Determine the [x, y] coordinate at the center of the cell enclosing the given text.  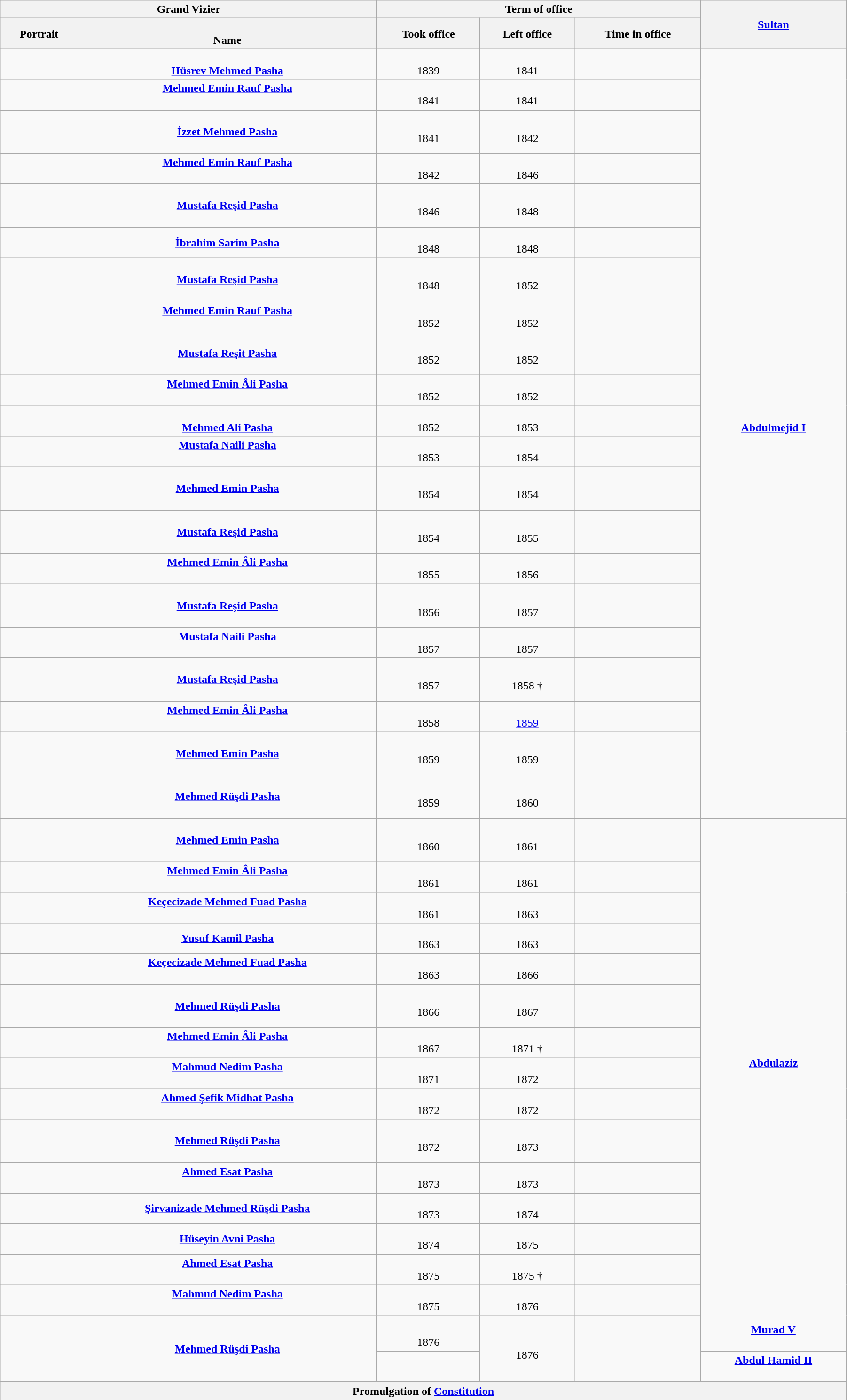
Grand Vizier [189, 9]
1858 † [527, 680]
Time in office [637, 34]
Hüseyin Avni Pasha [227, 1239]
Mehmed Ali Pasha [227, 420]
Took office [428, 34]
Portrait [39, 34]
Şirvanizade Mehmed Rüşdi Pasha [227, 1209]
Promulgation of Constitution [423, 1391]
Hüsrev Mehmed Pasha [227, 64]
Abdulmejid I [773, 434]
Yusuf Kamil Pasha [227, 938]
1839 [428, 64]
1858 [428, 717]
1871 † [527, 1043]
Sultan [773, 24]
Ahmed Şefik Midhat Pasha [227, 1104]
Mustafa Reşit Pasha [227, 353]
1875 † [527, 1270]
1871 [428, 1073]
Abdul Hamid II [773, 1367]
Term of office [539, 9]
Left office [527, 34]
Murad V [773, 1336]
İbrahim Sarim Pasha [227, 243]
İzzet Mehmed Pasha [227, 132]
Abdulaziz [773, 1069]
Name [227, 34]
